Return [X, Y] of the center of cell containing provided text 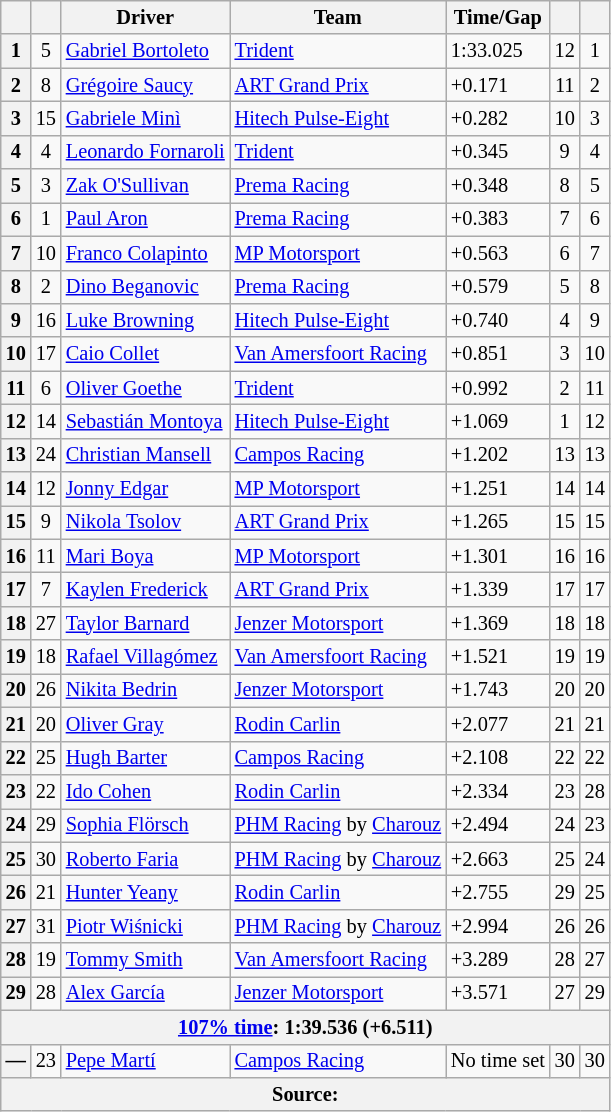
Hugh Barter [146, 758]
Alex García [146, 993]
Nikola Tsolov [146, 522]
+1.743 [498, 690]
107% time: 1:39.536 (+6.511) [306, 1027]
+0.348 [498, 186]
+2.334 [498, 791]
1:33.025 [498, 51]
Nikita Bedrin [146, 690]
Sebastián Montoya [146, 421]
No time set [498, 1061]
— [16, 1061]
+0.282 [498, 118]
Source: [306, 1094]
+0.345 [498, 152]
Oliver Goethe [146, 388]
+2.994 [498, 926]
Zak O'Sullivan [146, 186]
Time/Gap [498, 17]
Driver [146, 17]
Piotr Wiśnicki [146, 926]
+0.171 [498, 85]
+1.202 [498, 455]
+3.289 [498, 960]
+1.301 [498, 556]
31 [46, 926]
Christian Mansell [146, 455]
+1.369 [498, 623]
Grégoire Saucy [146, 85]
+1.069 [498, 421]
Luke Browning [146, 320]
Kaylen Frederick [146, 589]
+2.077 [498, 724]
+1.265 [498, 522]
Tommy Smith [146, 960]
Hunter Yeany [146, 892]
Team [338, 17]
+2.755 [498, 892]
Ido Cohen [146, 791]
Sophia Flörsch [146, 825]
+0.579 [498, 287]
+0.563 [498, 253]
+2.663 [498, 859]
Caio Collet [146, 354]
+2.108 [498, 758]
+0.851 [498, 354]
Mari Boya [146, 556]
Franco Colapinto [146, 253]
Leonardo Fornaroli [146, 152]
Rafael Villagómez [146, 657]
Oliver Gray [146, 724]
+1.339 [498, 589]
Roberto Faria [146, 859]
Gabriele Minì [146, 118]
+2.494 [498, 825]
Jonny Edgar [146, 489]
+0.383 [498, 219]
+3.571 [498, 993]
Gabriel Bortoleto [146, 51]
+1.251 [498, 489]
Pepe Martí [146, 1061]
+0.740 [498, 320]
Paul Aron [146, 219]
+0.992 [498, 388]
Dino Beganovic [146, 287]
Taylor Barnard [146, 623]
+1.521 [498, 657]
